Output the [X, Y] coordinate of the center of the cell containing the given text.  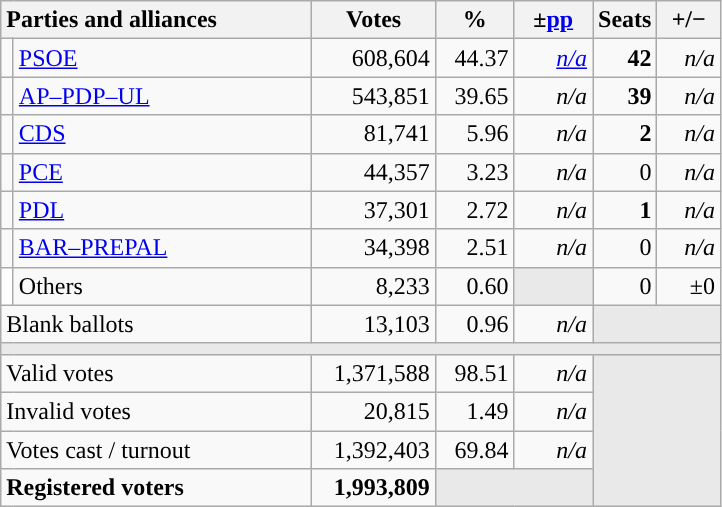
20,815 [374, 411]
42 [624, 58]
13,103 [374, 324]
BAR–PREPAL [162, 248]
1.49 [474, 411]
1 [624, 210]
2.51 [474, 248]
39 [624, 96]
Seats [624, 20]
1,993,809 [374, 488]
Votes cast / turnout [156, 449]
Votes [374, 20]
Parties and alliances [156, 20]
39.65 [474, 96]
44,357 [374, 172]
44.37 [474, 58]
Registered voters [156, 488]
PDL [162, 210]
3.23 [474, 172]
69.84 [474, 449]
81,741 [374, 134]
34,398 [374, 248]
Valid votes [156, 373]
Invalid votes [156, 411]
37,301 [374, 210]
98.51 [474, 373]
±0 [689, 286]
543,851 [374, 96]
% [474, 20]
2 [624, 134]
5.96 [474, 134]
PSOE [162, 58]
2.72 [474, 210]
0.60 [474, 286]
+/− [689, 20]
608,604 [374, 58]
Others [162, 286]
AP–PDP–UL [162, 96]
PCE [162, 172]
0.96 [474, 324]
Blank ballots [156, 324]
±pp [554, 20]
1,371,588 [374, 373]
CDS [162, 134]
8,233 [374, 286]
1,392,403 [374, 449]
